From the cell containing the given text, extract its center point as [X, Y] coordinate. 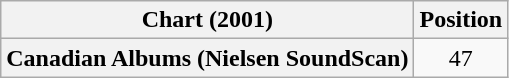
Position [461, 20]
47 [461, 58]
Chart (2001) [208, 20]
Canadian Albums (Nielsen SoundScan) [208, 58]
